Locate the cell with the specified text and output its (x, y) center coordinate. 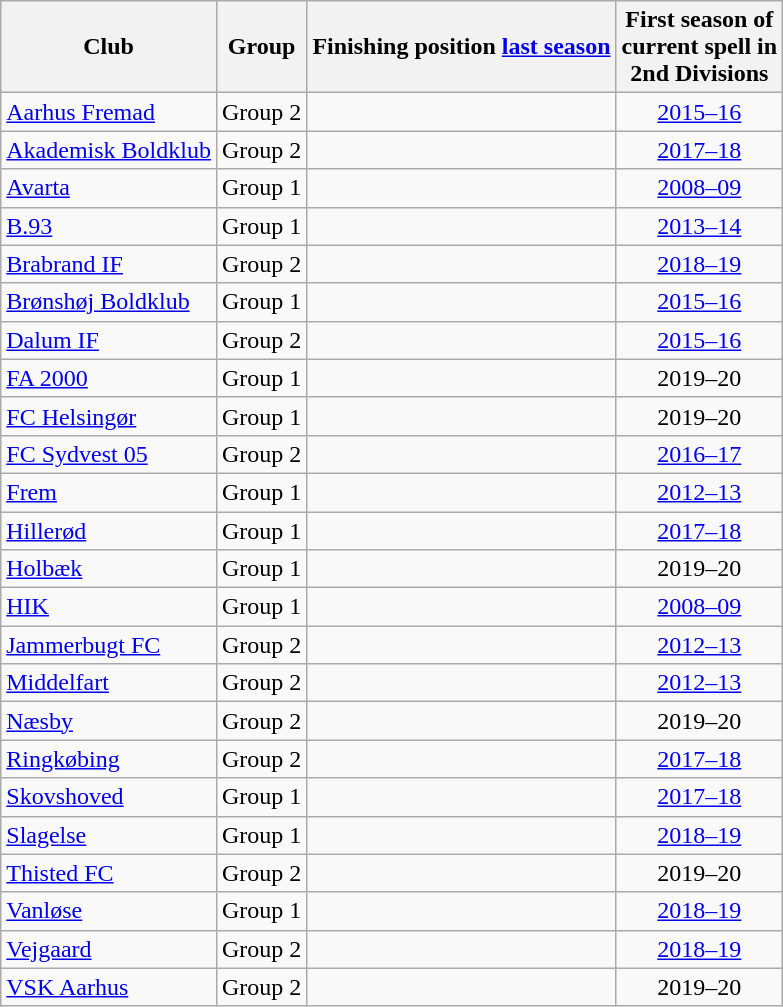
2016–17 (700, 454)
Dalum IF (109, 340)
Thisted FC (109, 873)
Frem (109, 492)
Jammerbugt FC (109, 645)
Middelfart (109, 683)
Vanløse (109, 911)
Group (261, 47)
Club (109, 47)
Aarhus Fremad (109, 112)
VSK Aarhus (109, 987)
Slagelse (109, 835)
Næsby (109, 721)
Brabrand IF (109, 264)
FC Helsingør (109, 416)
First season ofcurrent spell in2nd Divisions (700, 47)
Ringkøbing (109, 759)
HIK (109, 607)
Akademisk Boldklub (109, 150)
Holbæk (109, 569)
FC Sydvest 05 (109, 454)
Finishing position last season (462, 47)
Brønshøj Boldklub (109, 302)
2013–14 (700, 226)
Skovshoved (109, 797)
Hillerød (109, 531)
FA 2000 (109, 378)
Avarta (109, 188)
Vejgaard (109, 949)
B.93 (109, 226)
